Provide the (x, y) coordinate of the cell's center where the given text is located.  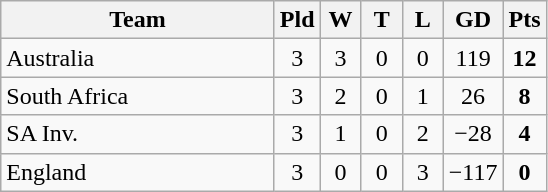
8 (524, 96)
26 (473, 96)
W (340, 20)
4 (524, 134)
South Africa (138, 96)
L (422, 20)
Pts (524, 20)
Australia (138, 58)
−117 (473, 172)
Pld (297, 20)
England (138, 172)
T (382, 20)
119 (473, 58)
−28 (473, 134)
Team (138, 20)
SA Inv. (138, 134)
GD (473, 20)
12 (524, 58)
